Capture the cell that displays the provided text and extract its (X, Y) central coordinate. 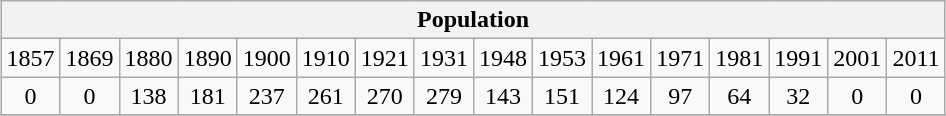
64 (740, 96)
1948 (502, 58)
1931 (444, 58)
1890 (208, 58)
270 (384, 96)
181 (208, 96)
1971 (680, 58)
1961 (622, 58)
237 (266, 96)
2001 (858, 58)
1857 (30, 58)
1900 (266, 58)
1869 (90, 58)
124 (622, 96)
279 (444, 96)
97 (680, 96)
138 (148, 96)
151 (562, 96)
1880 (148, 58)
1921 (384, 58)
2011 (916, 58)
1953 (562, 58)
1991 (798, 58)
143 (502, 96)
1981 (740, 58)
Population (473, 20)
261 (326, 96)
1910 (326, 58)
32 (798, 96)
